Determine the [x, y] coordinate at the center of the cell enclosing the given text.  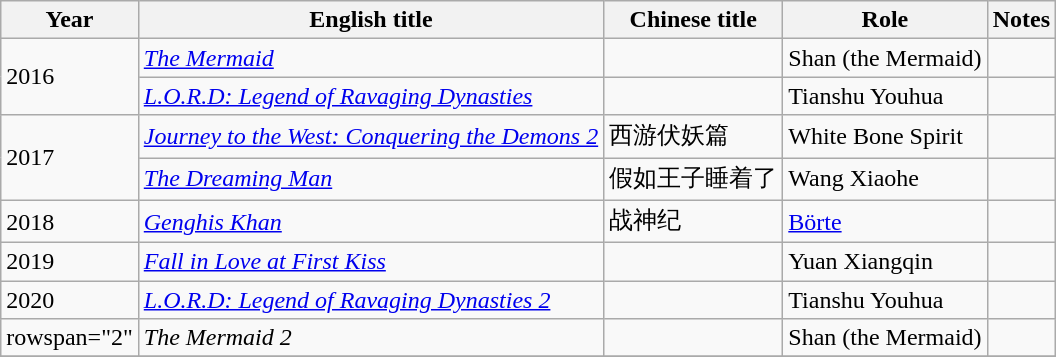
假如王子睡着了 [694, 180]
White Bone Spirit [885, 136]
L.O.R.D: Legend of Ravaging Dynasties 2 [370, 300]
2016 [70, 77]
The Dreaming Man [370, 180]
Role [885, 20]
Wang Xiaohe [885, 180]
English title [370, 20]
2019 [70, 262]
Year [70, 20]
2020 [70, 300]
Chinese title [694, 20]
The Mermaid 2 [370, 338]
西游伏妖篇 [694, 136]
Yuan Xiangqin [885, 262]
Fall in Love at First Kiss [370, 262]
Journey to the West: Conquering the Demons 2 [370, 136]
2018 [70, 222]
The Mermaid [370, 58]
战神纪 [694, 222]
Notes [1021, 20]
rowspan="2" [70, 338]
L.O.R.D: Legend of Ravaging Dynasties [370, 96]
Börte [885, 222]
2017 [70, 158]
Genghis Khan [370, 222]
